Capture the cell that displays the provided text and extract its (X, Y) central coordinate. 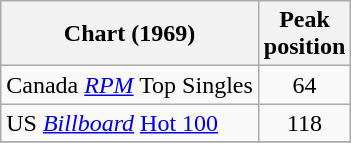
US Billboard Hot 100 (130, 123)
Chart (1969) (130, 34)
Canada RPM Top Singles (130, 85)
118 (304, 123)
64 (304, 85)
Peakposition (304, 34)
